Search for the cell housing the specified text and yield its (x, y) center coordinate. 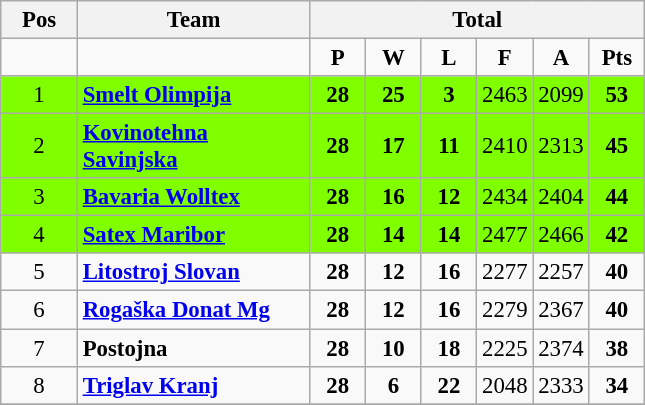
2434 (505, 197)
25 (394, 95)
Postojna (194, 348)
34 (617, 385)
2367 (561, 310)
2225 (505, 348)
Satex Maribor (194, 235)
17 (394, 146)
45 (617, 146)
10 (394, 348)
2466 (561, 235)
P (338, 58)
2277 (505, 273)
2099 (561, 95)
2410 (505, 146)
A (561, 58)
W (394, 58)
42 (617, 235)
2333 (561, 385)
Team (194, 20)
1 (40, 95)
7 (40, 348)
Pos (40, 20)
53 (617, 95)
18 (449, 348)
2257 (561, 273)
Smelt Olimpija (194, 95)
5 (40, 273)
2477 (505, 235)
2313 (561, 146)
F (505, 58)
Rogaška Donat Mg (194, 310)
Kovinotehna Savinjska (194, 146)
11 (449, 146)
Pts (617, 58)
2374 (561, 348)
22 (449, 385)
Triglav Kranj (194, 385)
Litostroj Slovan (194, 273)
Total (478, 20)
2048 (505, 385)
2463 (505, 95)
2 (40, 146)
2279 (505, 310)
8 (40, 385)
38 (617, 348)
4 (40, 235)
L (449, 58)
44 (617, 197)
Bavaria Wolltex (194, 197)
2404 (561, 197)
